Search for the cell housing the specified text and yield its (x, y) center coordinate. 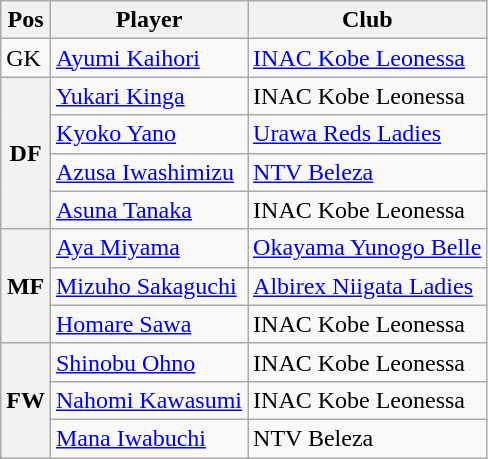
Asuna Tanaka (148, 210)
Aya Miyama (148, 248)
Nahomi Kawasumi (148, 400)
GK (26, 58)
Azusa Iwashimizu (148, 172)
Player (148, 20)
Albirex Niigata Ladies (368, 286)
Shinobu Ohno (148, 362)
Ayumi Kaihori (148, 58)
Mana Iwabuchi (148, 438)
Okayama Yunogo Belle (368, 248)
Club (368, 20)
Kyoko Yano (148, 134)
Urawa Reds Ladies (368, 134)
Yukari Kinga (148, 96)
Mizuho Sakaguchi (148, 286)
MF (26, 286)
FW (26, 400)
Homare Sawa (148, 324)
Pos (26, 20)
DF (26, 153)
